Identify which cell holds the provided text, then report its (x, y) central coordinate. 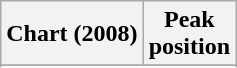
Peakposition (189, 34)
Chart (2008) (72, 34)
